Output the [X, Y] coordinate of the center of the cell containing the given text.  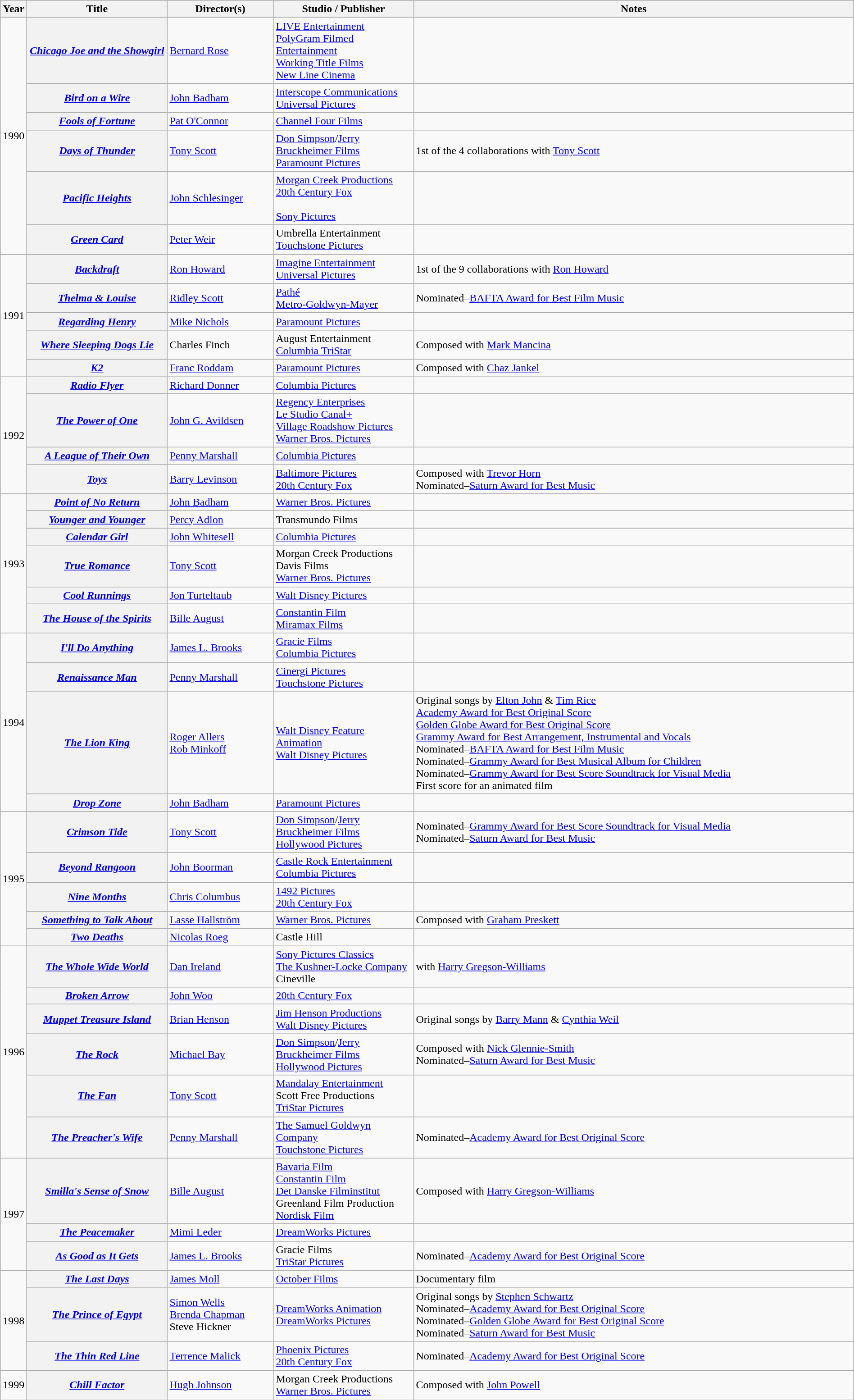
Ron Howard [220, 269]
The Peacemaker [97, 1232]
Nine Months [97, 897]
Composed with Graham Preskett [633, 920]
Walt Disney Pictures [343, 595]
Dan Ireland [220, 967]
Barry Levinson [220, 479]
Chill Factor [97, 1385]
1998 [14, 1320]
True Romance [97, 566]
Younger and Younger [97, 520]
Toys [97, 479]
The Preacher's Wife [97, 1137]
Pacific Heights [97, 198]
Cool Runnings [97, 595]
A League of Their Own [97, 456]
Cinergi PicturesTouchstone Pictures [343, 677]
Gracie FilmsColumbia Pictures [343, 648]
Crimson Tide [97, 832]
Percy Adlon [220, 520]
Don Simpson/Jerry Bruckheimer FilmsParamount Pictures [343, 150]
Composed with Harry Gregson-Williams [633, 1191]
1990 [14, 136]
The Whole Wide World [97, 967]
Interscope CommunicationsUniversal Pictures [343, 98]
Hugh Johnson [220, 1385]
The Fan [97, 1096]
The Samuel Goldwyn CompanyTouchstone Pictures [343, 1137]
K2 [97, 368]
Days of Thunder [97, 150]
Year [14, 9]
I'll Do Anything [97, 648]
Nominated–BAFTA Award for Best Film Music [633, 298]
The Last Days [97, 1279]
Notes [633, 9]
Where Sleeping Dogs Lie [97, 344]
Composed with Trevor HornNominated–Saturn Award for Best Music [633, 479]
Mimi Leder [220, 1232]
1993 [14, 563]
DreamWorks AnimationDreamWorks Pictures [343, 1314]
Bavaria FilmConstantin FilmDet Danske FilminstitutGreenland Film ProductionNordisk Film [343, 1191]
Something to Talk About [97, 920]
Franc Roddam [220, 368]
1997 [14, 1214]
August EntertainmentColumbia TriStar [343, 344]
1994 [14, 722]
LIVE EntertainmentPolyGram Filmed EntertainmentWorking Title FilmsNew Line Cinema [343, 50]
Regency EnterprisesLe Studio Canal+Village Roadshow PicturesWarner Bros. Pictures [343, 421]
John Whitesell [220, 537]
October Films [343, 1279]
20th Century Fox [343, 996]
Thelma & Louise [97, 298]
Gracie FilmsTriStar Pictures [343, 1255]
James Moll [220, 1279]
Green Card [97, 240]
1991 [14, 315]
Brian Henson [220, 1019]
Radio Flyer [97, 385]
Muppet Treasure Island [97, 1019]
Title [97, 9]
The Thin Red Line [97, 1355]
Mike Nichols [220, 321]
Imagine EntertainmentUniversal Pictures [343, 269]
Walt Disney Feature AnimationWalt Disney Pictures [343, 743]
Transmundo Films [343, 520]
Mandalay EntertainmentScott Free ProductionsTriStar Pictures [343, 1096]
1st of the 4 collaborations with Tony Scott [633, 150]
1492 Pictures20th Century Fox [343, 897]
Morgan Creek ProductionsWarner Bros. Pictures [343, 1385]
Phoenix Pictures20th Century Fox [343, 1355]
Peter Weir [220, 240]
Regarding Henry [97, 321]
As Good as It Gets [97, 1255]
1995 [14, 878]
John Woo [220, 996]
Composed with Mark Mancina [633, 344]
Charles Finch [220, 344]
Ridley Scott [220, 298]
Constantin FilmMiramax Films [343, 618]
Original songs by Barry Mann & Cynthia Weil [633, 1019]
Castle Hill [343, 937]
Renaissance Man [97, 677]
Morgan Creek Productions20th Century FoxSony Pictures [343, 198]
Two Deaths [97, 937]
Smilla's Sense of Snow [97, 1191]
John Boorman [220, 867]
Nicolas Roeg [220, 937]
Bernard Rose [220, 50]
Richard Donner [220, 385]
The Lion King [97, 743]
1999 [14, 1385]
Morgan Creek ProductionsDavis FilmsWarner Bros. Pictures [343, 566]
Baltimore Pictures20th Century Fox [343, 479]
Chicago Joe and the Showgirl [97, 50]
Documentary film [633, 1279]
Backdraft [97, 269]
1996 [14, 1052]
John G. Avildsen [220, 421]
Sony Pictures ClassicsThe Kushner-Locke CompanyCineville [343, 967]
Simon WellsBrenda ChapmanSteve Hickner [220, 1314]
Lasse Hallström [220, 920]
Point of No Return [97, 502]
John Schlesinger [220, 198]
The House of the Spirits [97, 618]
Beyond Rangoon [97, 867]
Terrence Malick [220, 1355]
with Harry Gregson-Williams [633, 967]
Composed with John Powell [633, 1385]
Bird on a Wire [97, 98]
Composed with Nick Glennie-SmithNominated–Saturn Award for Best Music [633, 1054]
1st of the 9 collaborations with Ron Howard [633, 269]
Nominated–Grammy Award for Best Score Soundtrack for Visual MediaNominated–Saturn Award for Best Music [633, 832]
Director(s) [220, 9]
PathéMetro-Goldwyn-Mayer [343, 298]
Michael Bay [220, 1054]
Drop Zone [97, 803]
Composed with Chaz Jankel [633, 368]
DreamWorks Pictures [343, 1232]
Chris Columbus [220, 897]
The Power of One [97, 421]
Jim Henson ProductionsWalt Disney Pictures [343, 1019]
Broken Arrow [97, 996]
Calendar Girl [97, 537]
The Rock [97, 1054]
Roger AllersRob Minkoff [220, 743]
Jon Turteltaub [220, 595]
The Prince of Egypt [97, 1314]
1992 [14, 435]
Channel Four Films [343, 121]
Castle Rock EntertainmentColumbia Pictures [343, 867]
Umbrella EntertainmentTouchstone Pictures [343, 240]
Fools of Fortune [97, 121]
Studio / Publisher [343, 9]
Pat O'Connor [220, 121]
